Capture the cell that displays the provided text and extract its [X, Y] central coordinate. 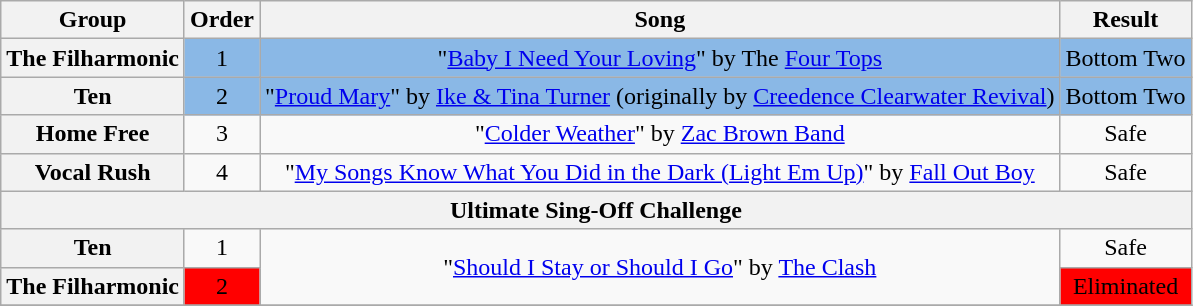
Home Free [93, 134]
Result [1126, 20]
Order [222, 20]
Group [93, 20]
"My Songs Know What You Did in the Dark (Light Em Up)" by Fall Out Boy [660, 172]
Eliminated [1126, 286]
Song [660, 20]
"Colder Weather" by Zac Brown Band [660, 134]
Vocal Rush [93, 172]
"Baby I Need Your Loving" by The Four Tops [660, 58]
4 [222, 172]
"Proud Mary" by Ike & Tina Turner (originally by Creedence Clearwater Revival) [660, 96]
3 [222, 134]
"Should I Stay or Should I Go" by The Clash [660, 267]
Ultimate Sing-Off Challenge [596, 210]
